Return the [x, y] coordinate for the center point of the cell that contains the specified text.  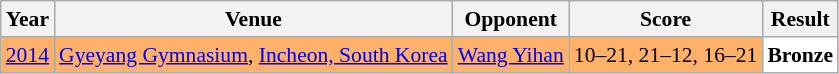
Gyeyang Gymnasium, Incheon, South Korea [254, 55]
Result [800, 19]
Bronze [800, 55]
Wang Yihan [511, 55]
Opponent [511, 19]
2014 [28, 55]
10–21, 21–12, 16–21 [666, 55]
Score [666, 19]
Year [28, 19]
Venue [254, 19]
